Extract the [X, Y] coordinate from the center of the cell holding the provided text.  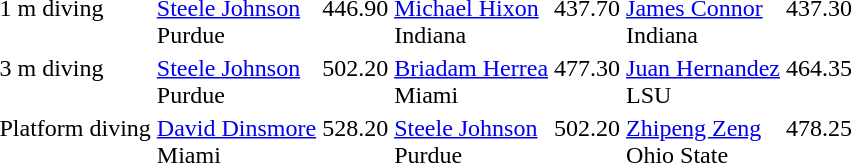
502.20 [356, 82]
Juan Hernandez LSU [704, 82]
Briadam Herrea Miami [472, 82]
Steele Johnson Purdue [236, 82]
477.30 [588, 82]
